Identify which cell holds the provided text, then report its (X, Y) central coordinate. 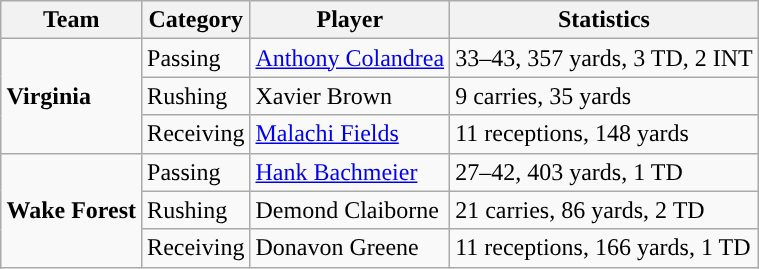
Wake Forest (72, 210)
11 receptions, 166 yards, 1 TD (604, 248)
Player (350, 20)
9 carries, 35 yards (604, 96)
21 carries, 86 yards, 2 TD (604, 210)
Hank Bachmeier (350, 172)
Virginia (72, 96)
Anthony Colandrea (350, 58)
Donavon Greene (350, 248)
Malachi Fields (350, 134)
11 receptions, 148 yards (604, 134)
Xavier Brown (350, 96)
Category (196, 20)
Team (72, 20)
Statistics (604, 20)
33–43, 357 yards, 3 TD, 2 INT (604, 58)
27–42, 403 yards, 1 TD (604, 172)
Demond Claiborne (350, 210)
